Find where the given text appears and provide that cell's center as [X, Y] coordinate. 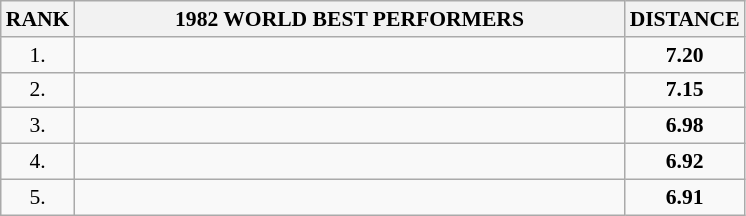
2. [38, 90]
5. [38, 197]
1982 WORLD BEST PERFORMERS [349, 19]
7.15 [685, 90]
DISTANCE [685, 19]
RANK [38, 19]
3. [38, 126]
6.92 [685, 162]
6.91 [685, 197]
6.98 [685, 126]
4. [38, 162]
1. [38, 55]
7.20 [685, 55]
